Find where the given text appears and provide that cell's center as [X, Y] coordinate. 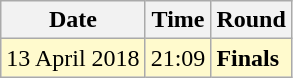
13 April 2018 [73, 58]
Round [251, 20]
Date [73, 20]
21:09 [178, 58]
Time [178, 20]
Finals [251, 58]
